Determine the [x, y] coordinate at the center of the cell enclosing the given text.  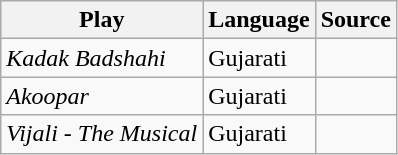
Source [356, 20]
Kadak Badshahi [102, 58]
Language [259, 20]
Play [102, 20]
Vijali - The Musical [102, 134]
Akoopar [102, 96]
